Return [X, Y] of the center of cell containing provided text 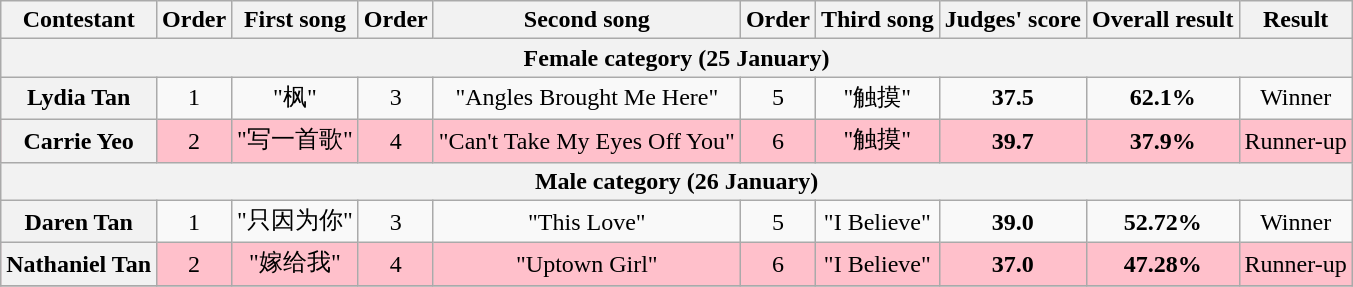
Male category (26 January) [677, 181]
47.28% [1162, 264]
"枫" [296, 98]
62.1% [1162, 98]
39.7 [1012, 140]
"This Love" [586, 222]
First song [296, 20]
37.0 [1012, 264]
Lydia Tan [79, 98]
39.0 [1012, 222]
"写一首歌" [296, 140]
Judges' score [1012, 20]
Second song [586, 20]
Daren Tan [79, 222]
52.72% [1162, 222]
"Angles Brought Me Here" [586, 98]
Female category (25 January) [677, 58]
Contestant [79, 20]
"只因为你" [296, 222]
Carrie Yeo [79, 140]
Result [1296, 20]
"Can't Take My Eyes Off You" [586, 140]
Nathaniel Tan [79, 264]
37.9% [1162, 140]
"嫁给我" [296, 264]
"Uptown Girl" [586, 264]
Overall result [1162, 20]
Third song [877, 20]
37.5 [1012, 98]
